Determine the [x, y] coordinate at the center of the cell enclosing the given text.  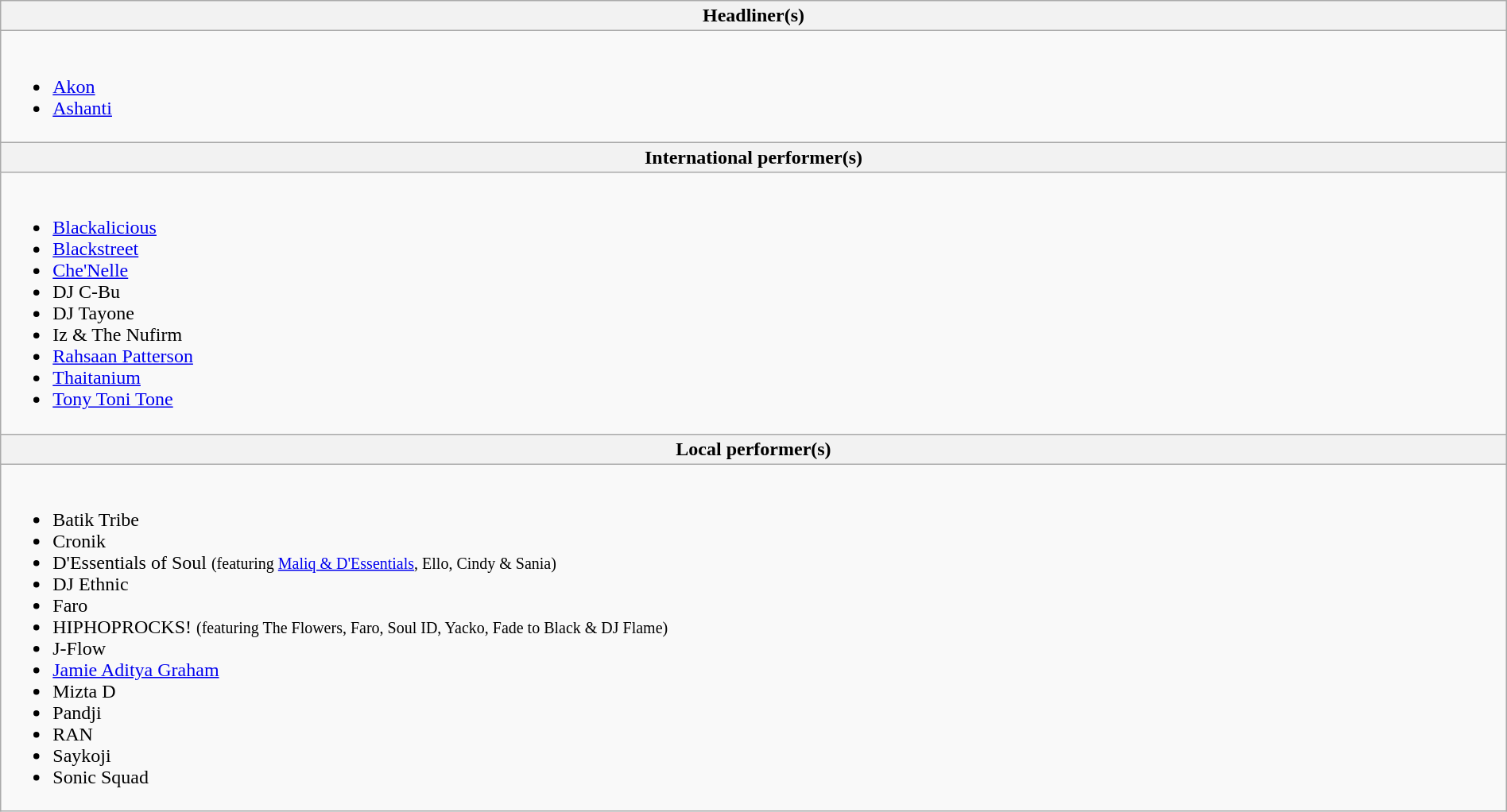
International performer(s) [753, 157]
Headliner(s) [753, 16]
BlackaliciousBlackstreetChe'NelleDJ C-BuDJ TayoneIz & The NufirmRahsaan PattersonThaitaniumTony Toni Tone [753, 304]
Local performer(s) [753, 449]
AkonAshanti [753, 87]
